For the text-containing cell, return its midpoint in (X, Y) coordinate format. 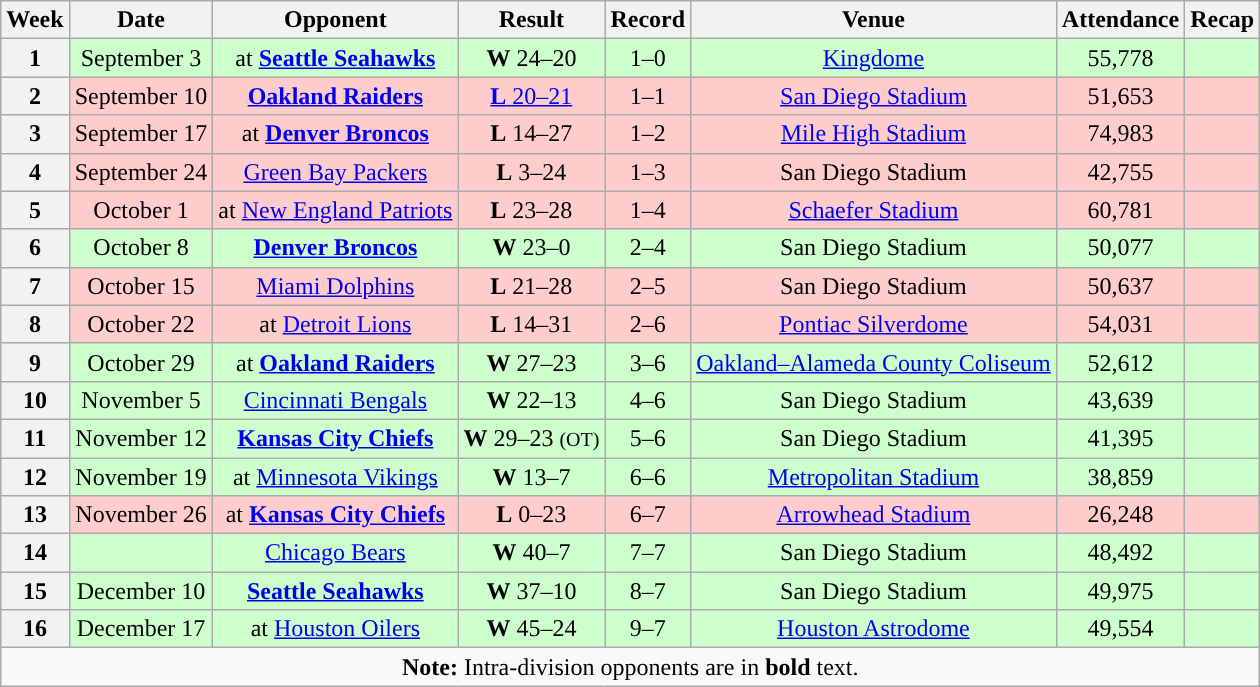
74,983 (1120, 134)
October 8 (141, 248)
10 (35, 400)
L 20–21 (532, 96)
at Minnesota Vikings (336, 477)
50,637 (1120, 286)
December 17 (141, 629)
W 23–0 (532, 248)
November 12 (141, 438)
Week (35, 20)
9–7 (648, 629)
Miami Dolphins (336, 286)
Denver Broncos (336, 248)
14 (35, 553)
7 (35, 286)
55,778 (1120, 58)
W 29–23 (OT) (532, 438)
W 27–23 (532, 362)
2 (35, 96)
1–2 (648, 134)
at New England Patriots (336, 210)
2–4 (648, 248)
W 37–10 (532, 591)
Recap (1222, 20)
Schaefer Stadium (874, 210)
at Oakland Raiders (336, 362)
Seattle Seahawks (336, 591)
at Detroit Lions (336, 324)
at Seattle Seahawks (336, 58)
Pontiac Silverdome (874, 324)
4 (35, 172)
Mile High Stadium (874, 134)
3–6 (648, 362)
1–0 (648, 58)
1–1 (648, 96)
Venue (874, 20)
41,395 (1120, 438)
1–4 (648, 210)
38,859 (1120, 477)
Houston Astrodome (874, 629)
October 1 (141, 210)
1–3 (648, 172)
November 26 (141, 515)
3 (35, 134)
Note: Intra-division opponents are in bold text. (630, 667)
42,755 (1120, 172)
W 45–24 (532, 629)
4–6 (648, 400)
6–6 (648, 477)
October 29 (141, 362)
November 5 (141, 400)
2–5 (648, 286)
6–7 (648, 515)
8–7 (648, 591)
W 24–20 (532, 58)
13 (35, 515)
W 22–13 (532, 400)
49,975 (1120, 591)
Metropolitan Stadium (874, 477)
November 19 (141, 477)
L 14–31 (532, 324)
9 (35, 362)
L 3–24 (532, 172)
W 13–7 (532, 477)
54,031 (1120, 324)
Date (141, 20)
5–6 (648, 438)
L 0–23 (532, 515)
Attendance (1120, 20)
October 22 (141, 324)
Oakland–Alameda County Coliseum (874, 362)
Arrowhead Stadium (874, 515)
48,492 (1120, 553)
15 (35, 591)
7–7 (648, 553)
Chicago Bears (336, 553)
Result (532, 20)
11 (35, 438)
8 (35, 324)
5 (35, 210)
43,639 (1120, 400)
at Kansas City Chiefs (336, 515)
September 3 (141, 58)
Record (648, 20)
L 14–27 (532, 134)
50,077 (1120, 248)
L 21–28 (532, 286)
60,781 (1120, 210)
December 10 (141, 591)
Kansas City Chiefs (336, 438)
12 (35, 477)
52,612 (1120, 362)
Kingdome (874, 58)
October 15 (141, 286)
2–6 (648, 324)
W 40–7 (532, 553)
September 17 (141, 134)
51,653 (1120, 96)
6 (35, 248)
September 10 (141, 96)
at Denver Broncos (336, 134)
Cincinnati Bengals (336, 400)
26,248 (1120, 515)
49,554 (1120, 629)
L 23–28 (532, 210)
16 (35, 629)
September 24 (141, 172)
Green Bay Packers (336, 172)
Oakland Raiders (336, 96)
at Houston Oilers (336, 629)
Opponent (336, 20)
1 (35, 58)
